Search for the cell housing the specified text and yield its (x, y) center coordinate. 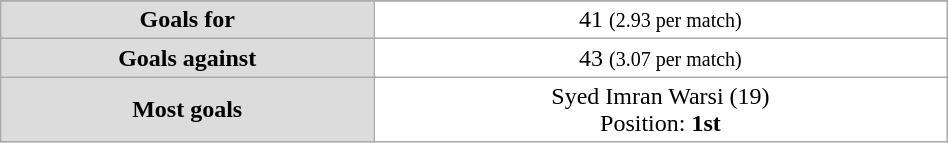
Goals against (188, 58)
Goals for (188, 20)
Most goals (188, 110)
41 (2.93 per match) (661, 20)
43 (3.07 per match) (661, 58)
Syed Imran Warsi (19) Position: 1st (661, 110)
